Search for the cell housing the specified text and yield its (x, y) center coordinate. 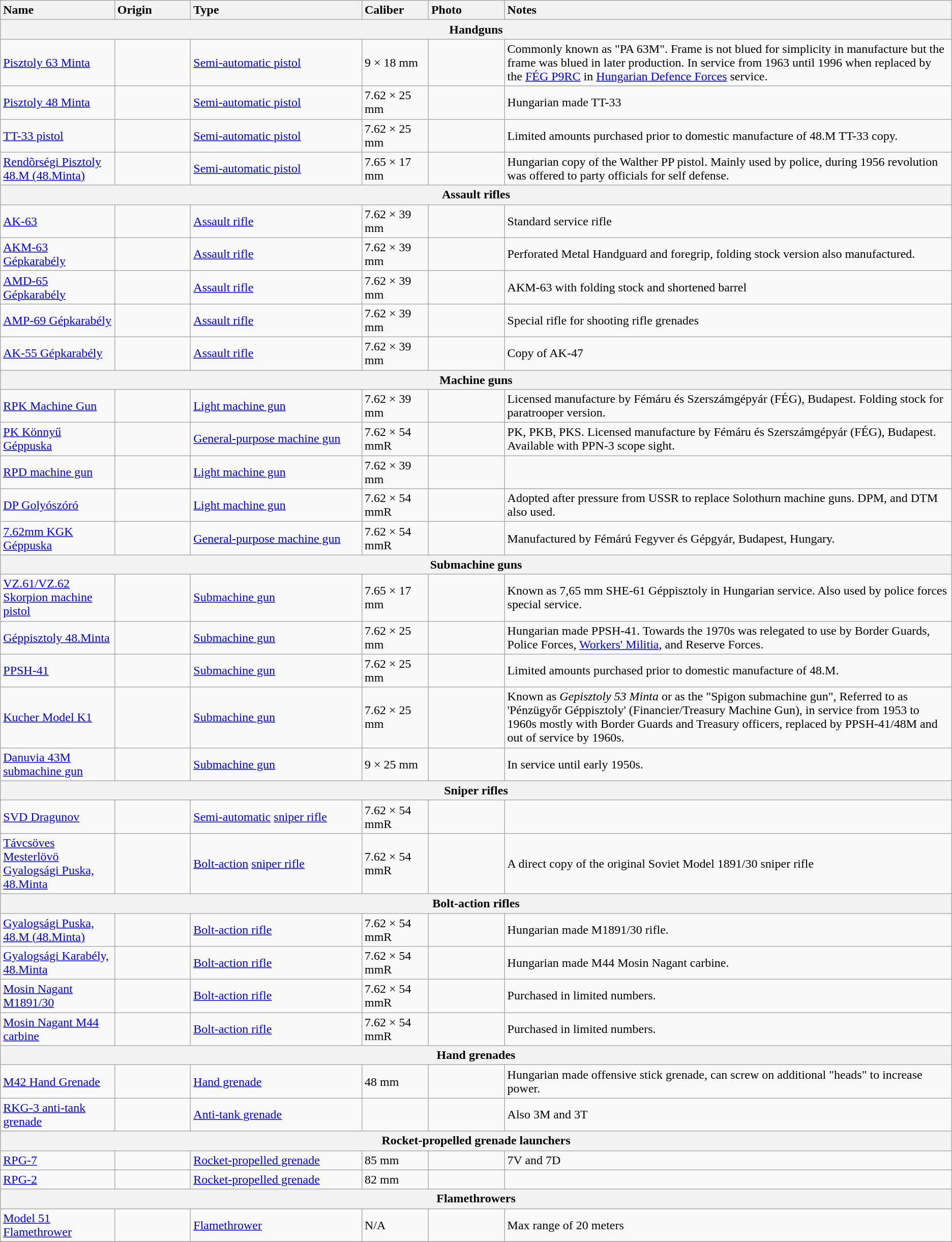
Photo (466, 10)
Mosin Nagant M44 carbine (57, 1029)
Hungarian made M1891/30 rifle. (728, 930)
Hungarian made PPSH-41. Towards the 1970s was relegated to use by Border Guards, Police Forces, Workers' Militia, and Reserve Forces. (728, 638)
Hungarian made M44 Mosin Nagant carbine. (728, 963)
Adopted after pressure from USSR to replace Solothurn machine guns. DPM, and DTM also used. (728, 506)
9 × 25 mm (395, 764)
AMP-69 Gépkarabély (57, 320)
Rocket-propelled grenade launchers (476, 1141)
82 mm (395, 1179)
AKM-63 with folding stock and shortened barrel (728, 287)
VZ.61/VZ.62 Skorpion machine pistol (57, 598)
48 mm (395, 1081)
Semi-automatic sniper rifle (277, 817)
Hungarian made TT-33 (728, 103)
M42 Hand Grenade (57, 1081)
Gyalogsági Puska, 48.M (48.Minta) (57, 930)
Danuvia 43M submachine gun (57, 764)
Pisztoly 48 Minta (57, 103)
TT-33 pistol (57, 135)
In service until early 1950s. (728, 764)
Notes (728, 10)
Perforated Metal Handguard and foregrip, folding stock version also manufactured. (728, 254)
SVD Dragunov (57, 817)
Caliber (395, 10)
RPG-2 (57, 1179)
85 mm (395, 1160)
Géppisztoly 48.Minta (57, 638)
Sniper rifles (476, 790)
Rendõrségi Pisztoly 48.M (48.Minta) (57, 169)
Hungarian copy of the Walther PP pistol. Mainly used by police, during 1956 revolution was offered to party officials for self defense. (728, 169)
Name (57, 10)
RPG-7 (57, 1160)
Mosin Nagant M1891/30 (57, 996)
Bolt-action rifles (476, 903)
DP Golyószóró (57, 506)
RPK Machine Gun (57, 406)
Gyalogsági Karabély, 48.Minta (57, 963)
A direct copy of the original Soviet Model 1891/30 sniper rifle (728, 864)
Copy of AK-47 (728, 353)
AK-63 (57, 221)
Távcsöves Mesterlövö Gyalogsági Puska, 48.Minta (57, 864)
Flamethrower (277, 1225)
Bolt-action sniper rifle (277, 864)
RPD machine gun (57, 472)
Hungarian made offensive stick grenade, can screw on additional "heads" to increase power. (728, 1081)
Hand grenades (476, 1055)
Manufactured by Fémárú Fegyver és Gépgyár, Budapest, Hungary. (728, 538)
Machine guns (476, 380)
Model 51 Flamethrower (57, 1225)
Submachine guns (476, 565)
Max range of 20 meters (728, 1225)
Type (277, 10)
Known as 7,65 mm SHE-61 Géppisztoly in Hungarian service. Also used by police forces special service. (728, 598)
Standard service rifle (728, 221)
Flamethrowers (476, 1199)
Limited amounts purchased prior to domestic manufacture of 48.M. (728, 670)
AK-55 Gépkarabély (57, 353)
PPSH-41 (57, 670)
PK, PKB, PKS. Licensed manufacture by Fémáru és Szerszámgépyár (FÉG), Budapest. Available with PPN-3 scope sight. (728, 439)
Origin (153, 10)
AKM-63 Gépkarabély (57, 254)
Pisztoly 63 Minta (57, 63)
Assault rifles (476, 195)
Also 3M and 3T (728, 1115)
RKG-3 anti-tank grenade (57, 1115)
AMD-65 Gépkarabély (57, 287)
PK Könnyű Géppuska (57, 439)
Special rifle for shooting rifle grenades (728, 320)
Kucher Model K1 (57, 717)
Licensed manufacture by Fémáru és Szerszámgépyár (FÉG), Budapest. Folding stock for paratrooper version. (728, 406)
9 × 18 mm (395, 63)
Handguns (476, 29)
Hand grenade (277, 1081)
Limited amounts purchased prior to domestic manufacture of 48.M TT-33 copy. (728, 135)
N/A (395, 1225)
Anti-tank grenade (277, 1115)
7V and 7D (728, 1160)
7.62mm KGK Géppuska (57, 538)
